Extract the (X, Y) coordinate from the center of the cell holding the provided text.  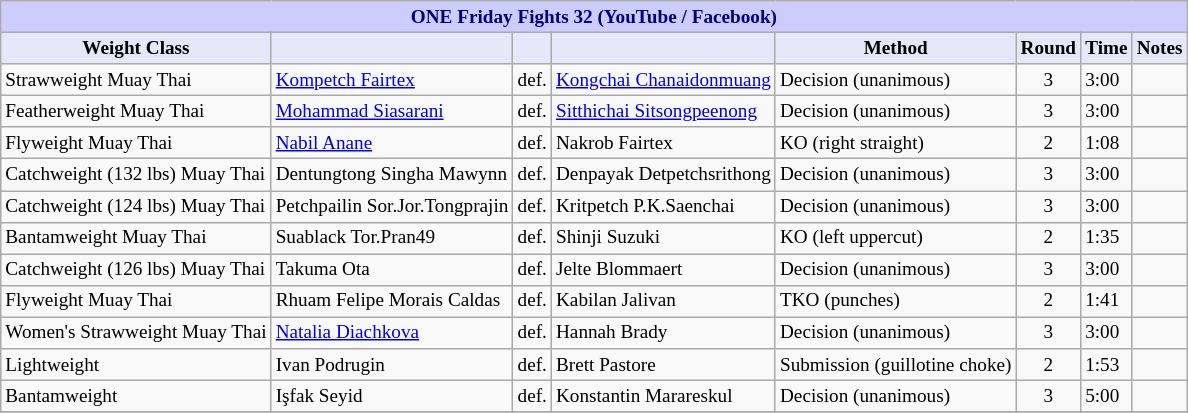
Ivan Podrugin (392, 365)
Konstantin Marareskul (663, 396)
Hannah Brady (663, 333)
Kongchai Chanaidonmuang (663, 80)
Brett Pastore (663, 365)
Işfak Seyid (392, 396)
Mohammad Siasarani (392, 111)
Nakrob Fairtex (663, 143)
Rhuam Felipe Morais Caldas (392, 301)
Notes (1160, 48)
Jelte Blommaert (663, 270)
Kritpetch P.K.Saenchai (663, 206)
Kabilan Jalivan (663, 301)
Bantamweight (136, 396)
Lightweight (136, 365)
KO (right straight) (896, 143)
Nabil Anane (392, 143)
Round (1048, 48)
5:00 (1106, 396)
Natalia Diachkova (392, 333)
Weight Class (136, 48)
Method (896, 48)
Featherweight Muay Thai (136, 111)
1:53 (1106, 365)
Catchweight (126 lbs) Muay Thai (136, 270)
Women's Strawweight Muay Thai (136, 333)
1:08 (1106, 143)
1:35 (1106, 238)
Dentungtong Singha Mawynn (392, 175)
Bantamweight Muay Thai (136, 238)
Catchweight (132 lbs) Muay Thai (136, 175)
Shinji Suzuki (663, 238)
Suablack Tor.Pran49 (392, 238)
Petchpailin Sor.Jor.Tongprajin (392, 206)
KO (left uppercut) (896, 238)
Takuma Ota (392, 270)
ONE Friday Fights 32 (YouTube / Facebook) (594, 17)
Denpayak Detpetchsrithong (663, 175)
Time (1106, 48)
1:41 (1106, 301)
Catchweight (124 lbs) Muay Thai (136, 206)
Strawweight Muay Thai (136, 80)
Sitthichai Sitsongpeenong (663, 111)
Kompetch Fairtex (392, 80)
Submission (guillotine choke) (896, 365)
TKO (punches) (896, 301)
